Return the [x, y] coordinate for the center point of the cell that contains the specified text.  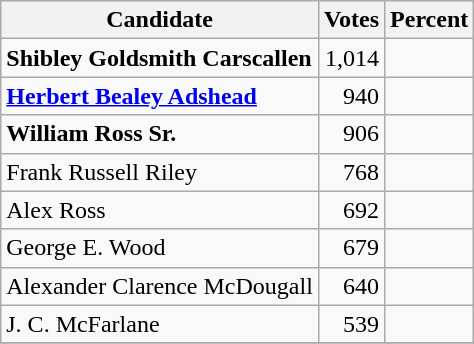
Candidate [160, 20]
Percent [430, 20]
692 [351, 210]
768 [351, 172]
George E. Wood [160, 248]
640 [351, 286]
Shibley Goldsmith Carscallen [160, 58]
1,014 [351, 58]
J. C. McFarlane [160, 324]
Frank Russell Riley [160, 172]
539 [351, 324]
Alex Ross [160, 210]
940 [351, 96]
906 [351, 134]
Herbert Bealey Adshead [160, 96]
Votes [351, 20]
Alexander Clarence McDougall [160, 286]
679 [351, 248]
William Ross Sr. [160, 134]
